Pinpoint the cell where the given text exists, returning its [X, Y] midpoint coordinate. 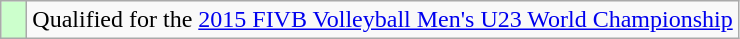
Qualified for the 2015 FIVB Volleyball Men's U23 World Championship [382, 20]
